Capture the cell that displays the provided text and extract its (X, Y) central coordinate. 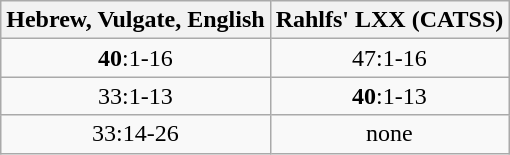
Hebrew, Vulgate, English (136, 20)
Rahlfs' LXX (CATSS) (390, 20)
40:1-13 (390, 96)
none (390, 134)
33:14-26 (136, 134)
33:1-13 (136, 96)
47:1-16 (390, 58)
40:1-16 (136, 58)
